Detect which cell encompasses the target text, then output its (x, y) center coordinate. 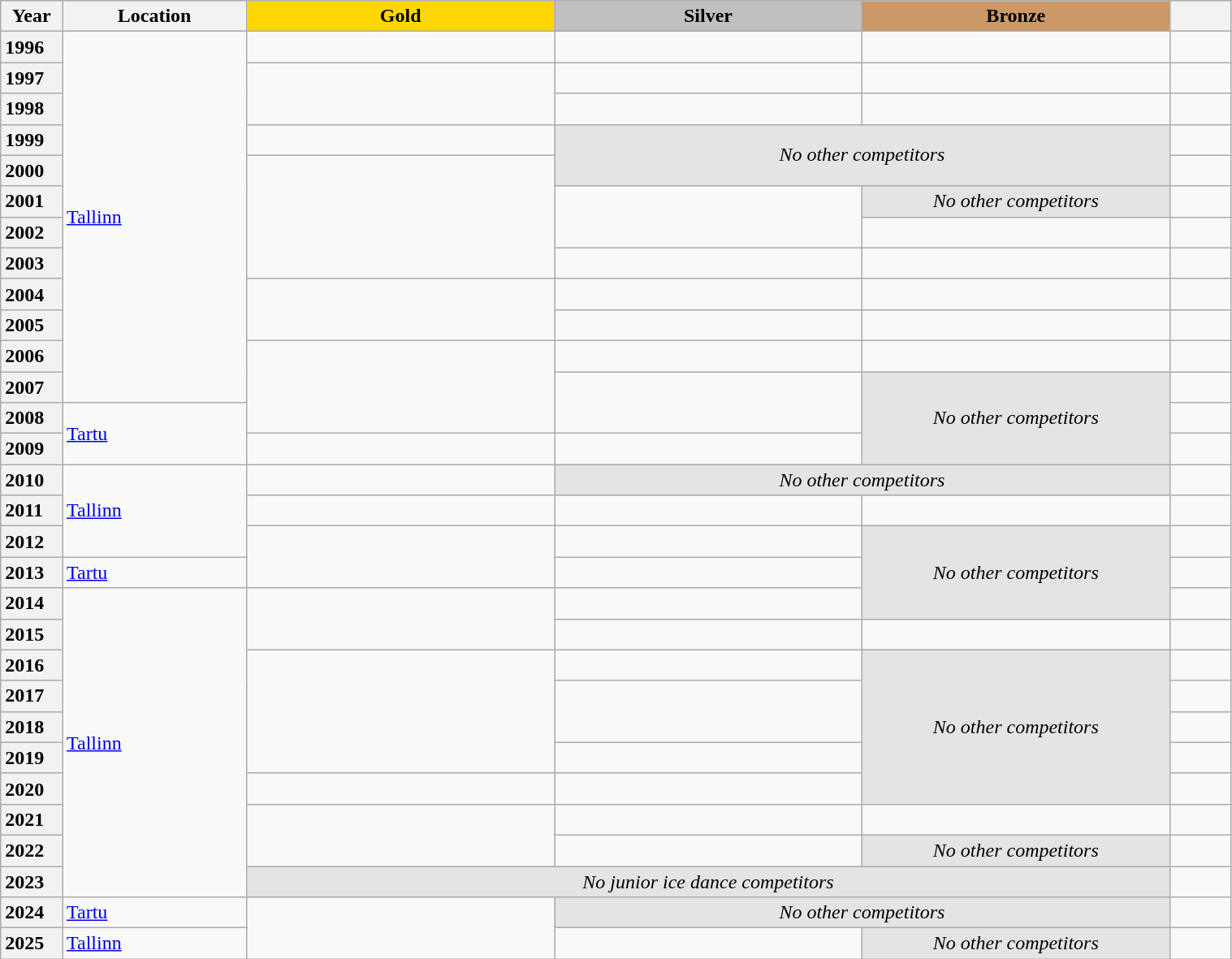
2024 (32, 913)
2008 (32, 418)
1996 (32, 47)
2010 (32, 480)
2025 (32, 944)
2022 (32, 850)
2011 (32, 511)
2004 (32, 294)
No junior ice dance competitors (708, 881)
2003 (32, 263)
2012 (32, 542)
2002 (32, 232)
2001 (32, 201)
2014 (32, 603)
2000 (32, 171)
2016 (32, 665)
2020 (32, 788)
1998 (32, 109)
2005 (32, 325)
2015 (32, 634)
Year (32, 16)
2009 (32, 449)
Gold (401, 16)
2006 (32, 356)
2007 (32, 387)
2019 (32, 758)
2018 (32, 727)
1997 (32, 78)
2017 (32, 696)
1999 (32, 140)
Silver (708, 16)
2023 (32, 881)
2021 (32, 819)
Location (154, 16)
Bronze (1015, 16)
2013 (32, 572)
